Scan for the cell matching the given text and deliver its (x, y) coordinate at center. 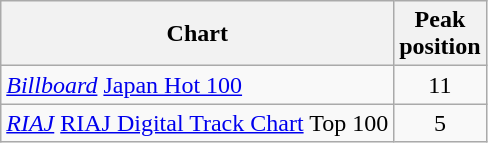
Chart (198, 34)
RIAJ RIAJ Digital Track Chart Top 100 (198, 123)
Peakposition (440, 34)
5 (440, 123)
Billboard Japan Hot 100 (198, 85)
11 (440, 85)
